Return [x, y] of the center of cell containing provided text 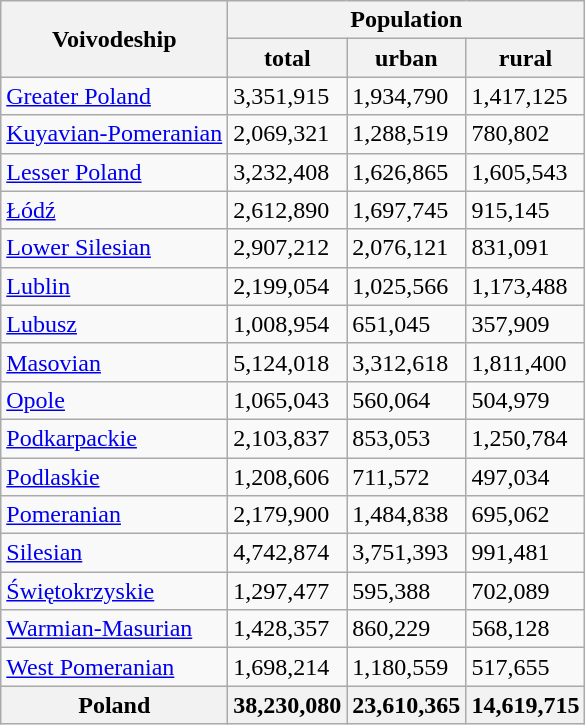
Świętokrzyskie [114, 591]
1,297,477 [288, 591]
4,742,874 [288, 553]
Voivodeship [114, 39]
1,811,400 [526, 362]
1,008,954 [288, 324]
1,626,865 [406, 172]
5,124,018 [288, 362]
1,698,214 [288, 667]
651,045 [406, 324]
695,062 [526, 515]
38,230,080 [288, 705]
991,481 [526, 553]
2,612,890 [288, 210]
Łódź [114, 210]
3,751,393 [406, 553]
2,103,837 [288, 438]
568,128 [526, 629]
702,089 [526, 591]
1,605,543 [526, 172]
Podlaskie [114, 477]
860,229 [406, 629]
1,934,790 [406, 96]
2,179,900 [288, 515]
1,208,606 [288, 477]
1,065,043 [288, 400]
1,180,559 [406, 667]
595,388 [406, 591]
Podkarpackie [114, 438]
780,802 [526, 134]
14,619,715 [526, 705]
Warmian-Masurian [114, 629]
1,484,838 [406, 515]
1,697,745 [406, 210]
urban [406, 58]
2,069,321 [288, 134]
rural [526, 58]
Masovian [114, 362]
497,034 [526, 477]
Population [406, 20]
23,610,365 [406, 705]
West Pomeranian [114, 667]
560,064 [406, 400]
Lublin [114, 286]
2,907,212 [288, 248]
504,979 [526, 400]
831,091 [526, 248]
Kuyavian-Pomeranian [114, 134]
711,572 [406, 477]
Pomeranian [114, 515]
1,288,519 [406, 134]
1,250,784 [526, 438]
Lesser Poland [114, 172]
2,076,121 [406, 248]
357,909 [526, 324]
3,312,618 [406, 362]
915,145 [526, 210]
Silesian [114, 553]
Lubusz [114, 324]
Lower Silesian [114, 248]
1,428,357 [288, 629]
1,417,125 [526, 96]
1,025,566 [406, 286]
3,351,915 [288, 96]
3,232,408 [288, 172]
1,173,488 [526, 286]
853,053 [406, 438]
2,199,054 [288, 286]
Opole [114, 400]
Poland [114, 705]
total [288, 58]
517,655 [526, 667]
Greater Poland [114, 96]
